For the text-containing cell, return its midpoint in (X, Y) coordinate format. 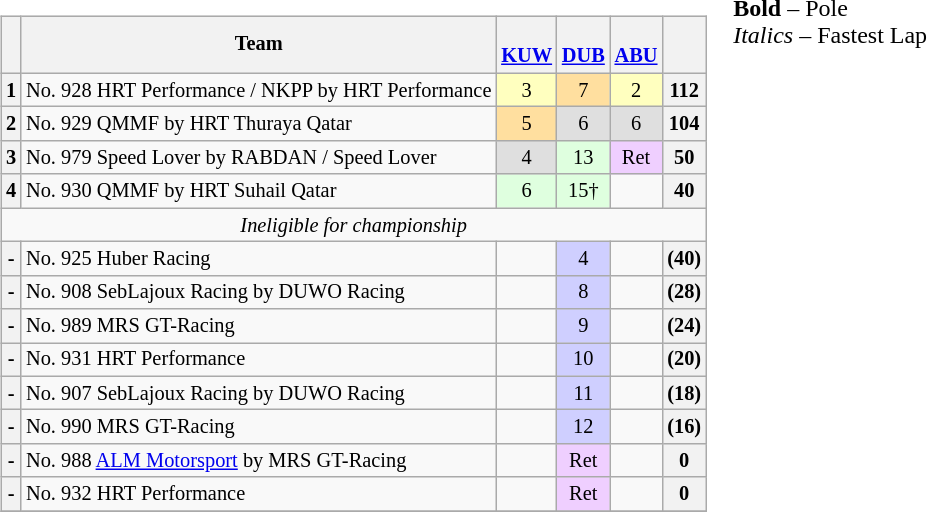
No. 908 SebLajoux Racing by DUWO Racing (258, 292)
10 (584, 360)
5 (526, 124)
No. 930 QMMF by HRT Suhail Qatar (258, 191)
8 (584, 292)
104 (684, 124)
No. 989 MRS GT-Racing (258, 326)
7 (584, 90)
DUB (584, 45)
112 (684, 90)
1 (11, 90)
11 (584, 393)
No. 979 Speed Lover by RABDAN / Speed Lover (258, 158)
(18) (684, 393)
No. 932 HRT Performance (258, 494)
No. 931 HRT Performance (258, 360)
No. 990 MRS GT-Racing (258, 427)
9 (584, 326)
(16) (684, 427)
40 (684, 191)
ABU (636, 45)
KUW (526, 45)
50 (684, 158)
No. 988 ALM Motorsport by MRS GT-Racing (258, 461)
No. 925 Huber Racing (258, 259)
(40) (684, 259)
Ineligible for championship (354, 225)
12 (584, 427)
(20) (684, 360)
Team (258, 45)
(24) (684, 326)
13 (584, 158)
(28) (684, 292)
No. 928 HRT Performance / NKPP by HRT Performance (258, 90)
No. 907 SebLajoux Racing by DUWO Racing (258, 393)
No. 929 QMMF by HRT Thuraya Qatar (258, 124)
15† (584, 191)
